Identify which cell holds the provided text, then report its (x, y) central coordinate. 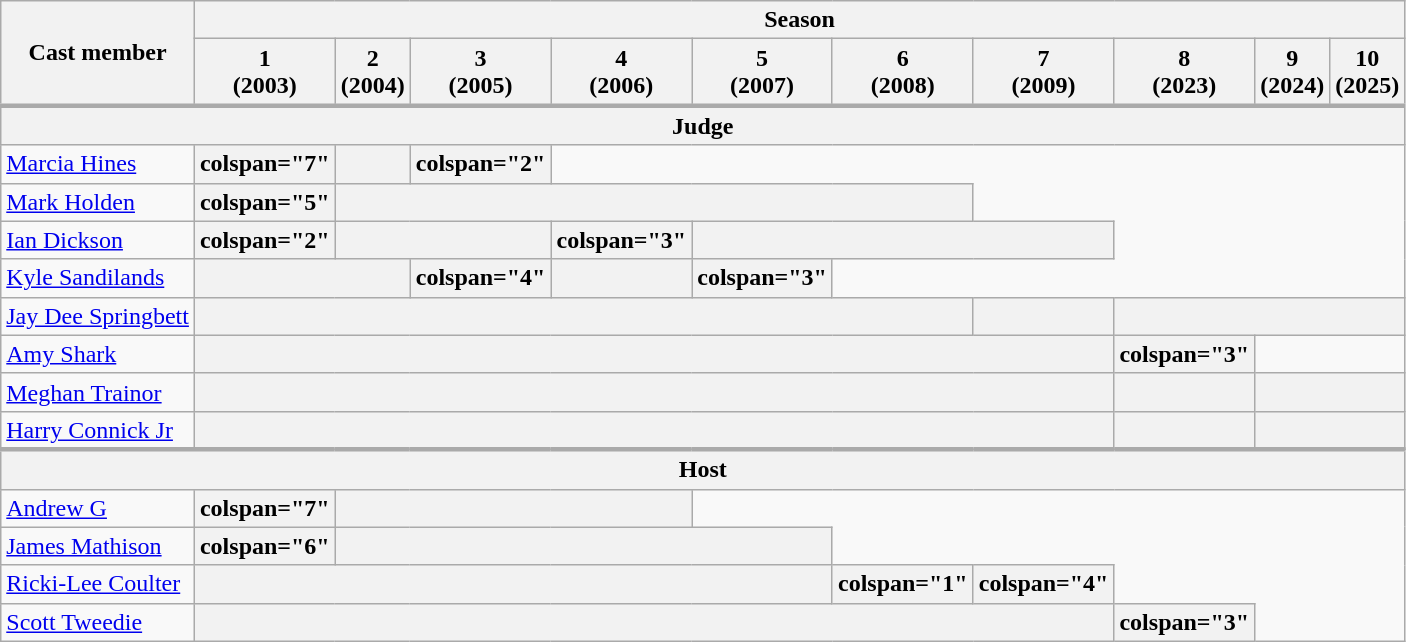
Harry Connick Jr (98, 430)
5(2007) (762, 72)
colspan="5" (264, 202)
Judge (703, 125)
Host (703, 469)
9(2024) (1292, 72)
4(2006) (622, 72)
Ricki-Lee Coulter (98, 584)
Scott Tweedie (98, 622)
3(2005) (480, 72)
colspan="1" (902, 584)
Marcia Hines (98, 164)
Season (799, 20)
Meghan Trainor (98, 392)
colspan="6" (264, 546)
Ian Dickson (98, 240)
James Mathison (98, 546)
Cast member (98, 54)
Amy Shark (98, 354)
Jay Dee Springbett (98, 316)
6(2008) (902, 72)
Kyle Sandilands (98, 278)
1(2003) (264, 72)
Mark Holden (98, 202)
Andrew G (98, 508)
10(2025) (1368, 72)
7(2009) (1044, 72)
2(2004) (372, 72)
8(2023) (1184, 72)
